From the cell containing the given text, extract its center point as (X, Y) coordinate. 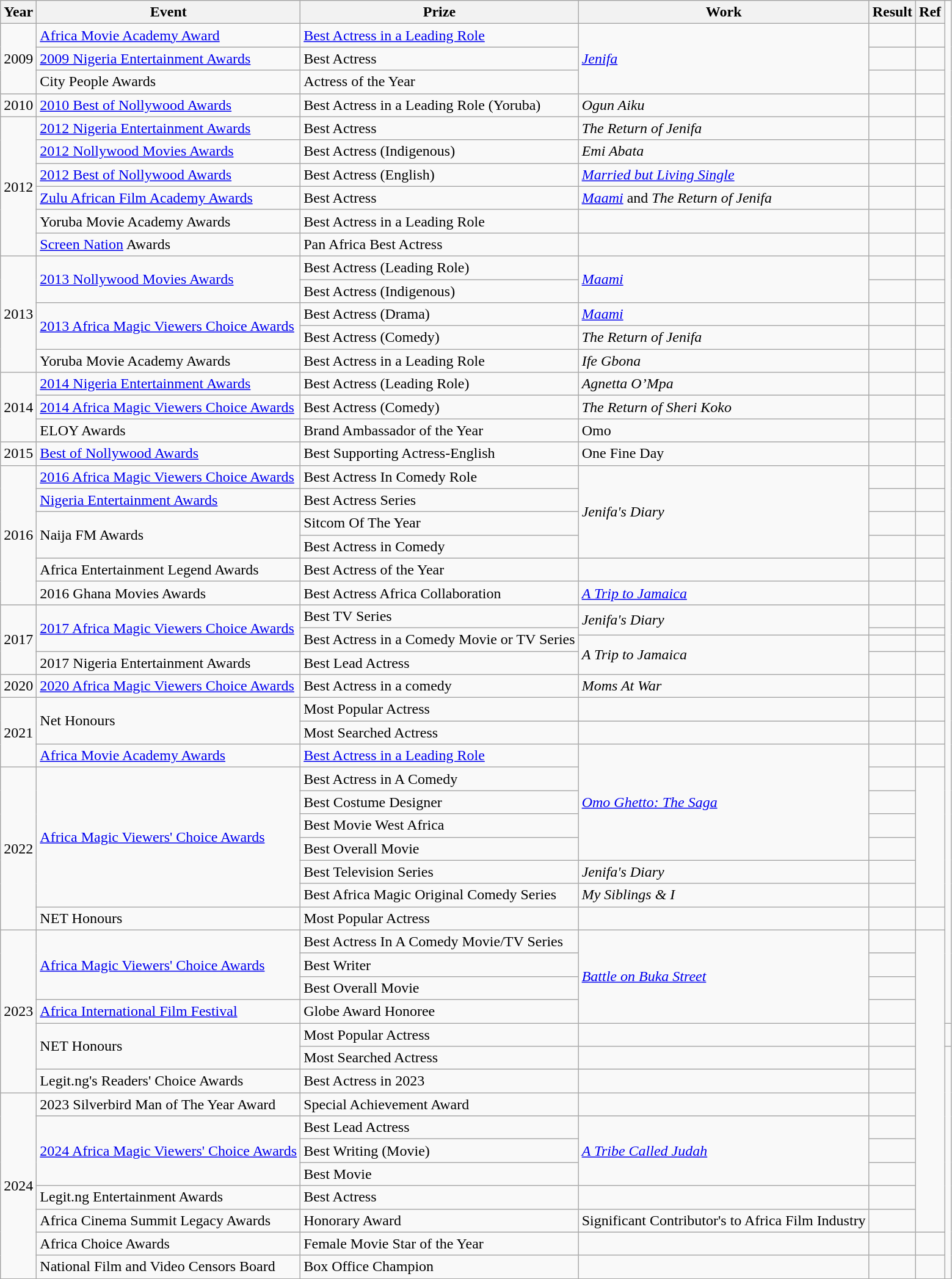
Best Actress in 2023 (440, 1081)
Best of Nollywood Awards (169, 454)
City People Awards (169, 82)
Best Supporting Actress-English (440, 454)
Married but Living Single (724, 175)
Emi Abata (724, 151)
2010 (18, 105)
Agnetta O’Mpa (724, 384)
Best Actress in A Comedy (440, 779)
Best Movie West Africa (440, 825)
Best TV Series (440, 616)
Best Movie (440, 1174)
2024 (18, 1186)
2013 Africa Magic Viewers Choice Awards (169, 326)
Result (892, 12)
2012 Nigeria Entertainment Awards (169, 128)
Best Actress In Comedy Role (440, 477)
Zulu African Film Academy Awards (169, 198)
Ref (931, 12)
Jenifa (724, 59)
Box Office Champion (440, 1267)
Best Actress in a Leading Role (Yoruba) (440, 105)
2012 Nollywood Movies Awards (169, 151)
Moms At War (724, 686)
Significant Contributor's to Africa Film Industry (724, 1220)
The Return of Sheri Koko (724, 407)
Globe Award Honoree (440, 1011)
My Siblings & I (724, 895)
Sitcom Of The Year (440, 523)
Pan Africa Best Actress (440, 244)
Event (169, 12)
National Film and Video Censors Board (169, 1267)
Best Actress of the Year (440, 570)
Best Actress (English) (440, 175)
Best Actress in a Comedy Movie or TV Series (440, 639)
2017 Nigeria Entertainment Awards (169, 662)
Africa Movie Academy Award (169, 35)
Africa Cinema Summit Legacy Awards (169, 1220)
2016 (18, 535)
2023 Silverbird Man of The Year Award (169, 1104)
2010 Best of Nollywood Awards (169, 105)
Legit.ng Entertainment Awards (169, 1197)
Africa Entertainment Legend Awards (169, 570)
2012 (18, 186)
Omo Ghetto: The Saga (724, 802)
Best Actress Series (440, 500)
Screen Nation Awards (169, 244)
Nigeria Entertainment Awards (169, 500)
2016 Africa Magic Viewers Choice Awards (169, 477)
Naija FM Awards (169, 535)
Legit.ng's Readers' Choice Awards (169, 1081)
Special Achievement Award (440, 1104)
Battle on Buka Street (724, 976)
2015 (18, 454)
Honorary Award (440, 1220)
Maami and The Return of Jenifa (724, 198)
2013 (18, 314)
Best Actress in Comedy (440, 546)
2022 (18, 849)
Best Writing (Movie) (440, 1151)
2024 Africa Magic Viewers' Choice Awards (169, 1151)
Omo (724, 430)
Ife Gbona (724, 361)
Year (18, 12)
Best Actress (Drama) (440, 314)
2021 (18, 733)
2012 Best of Nollywood Awards (169, 175)
Best Costume Designer (440, 802)
Brand Ambassador of the Year (440, 430)
2009 Nigeria Entertainment Awards (169, 59)
Ogun Aiku (724, 105)
Prize (440, 12)
Best Writer (440, 965)
2014 (18, 407)
2023 (18, 1011)
Best Actress Africa Collaboration (440, 593)
Net Honours (169, 721)
2016 Ghana Movies Awards (169, 593)
Female Movie Star of the Year (440, 1244)
2020 Africa Magic Viewers Choice Awards (169, 686)
2013 Nollywood Movies Awards (169, 279)
2014 Africa Magic Viewers Choice Awards (169, 407)
2017 Africa Magic Viewers Choice Awards (169, 628)
Best Actress In A Comedy Movie/TV Series (440, 941)
2017 (18, 639)
Best Actress in a comedy (440, 686)
Africa International Film Festival (169, 1011)
One Fine Day (724, 454)
Africa Movie Academy Awards (169, 756)
2014 Nigeria Entertainment Awards (169, 384)
2020 (18, 686)
2009 (18, 59)
Best Africa Magic Original Comedy Series (440, 895)
Work (724, 12)
Best Television Series (440, 872)
A Tribe Called Judah (724, 1151)
ELOY Awards (169, 430)
Africa Choice Awards (169, 1244)
Actress of the Year (440, 82)
